Determine the [X, Y] coordinate at the center of the cell enclosing the given text.  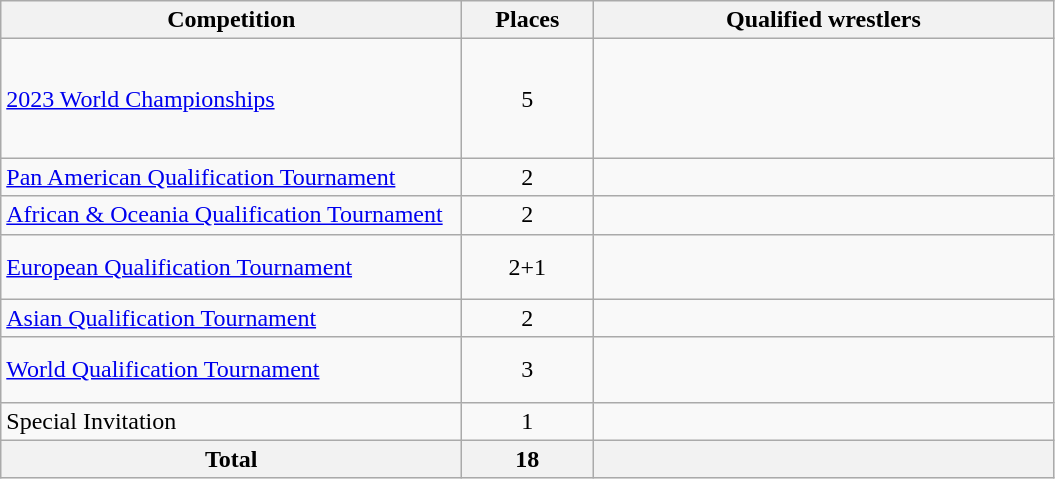
Qualified wrestlers [824, 20]
Asian Qualification Tournament [232, 318]
European Qualification Tournament [232, 266]
18 [528, 459]
2023 World Championships [232, 98]
Competition [232, 20]
Special Invitation [232, 421]
Places [528, 20]
3 [528, 370]
1 [528, 421]
African & Oceania Qualification Tournament [232, 215]
2+1 [528, 266]
Pan American Qualification Tournament [232, 177]
Total [232, 459]
5 [528, 98]
World Qualification Tournament [232, 370]
